Capture the cell that displays the provided text and extract its [X, Y] central coordinate. 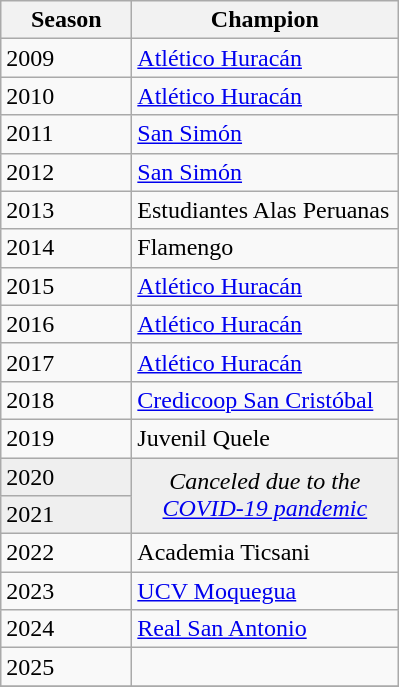
2017 [66, 362]
2012 [66, 172]
Academia Ticsani [265, 553]
Flamengo [265, 248]
2021 [66, 515]
Canceled due to the COVID-19 pandemic [265, 496]
2014 [66, 248]
Season [66, 20]
2020 [66, 477]
UCV Moquegua [265, 591]
Juvenil Quele [265, 438]
2011 [66, 134]
2024 [66, 629]
Champion [265, 20]
2009 [66, 58]
Estudiantes Alas Peruanas [265, 210]
2018 [66, 400]
2019 [66, 438]
2015 [66, 286]
2016 [66, 324]
2022 [66, 553]
2013 [66, 210]
Real San Antonio [265, 629]
Credicoop San Cristóbal [265, 400]
2010 [66, 96]
2025 [66, 667]
2023 [66, 591]
